Determine the [x, y] coordinate at the center of the cell enclosing the given text.  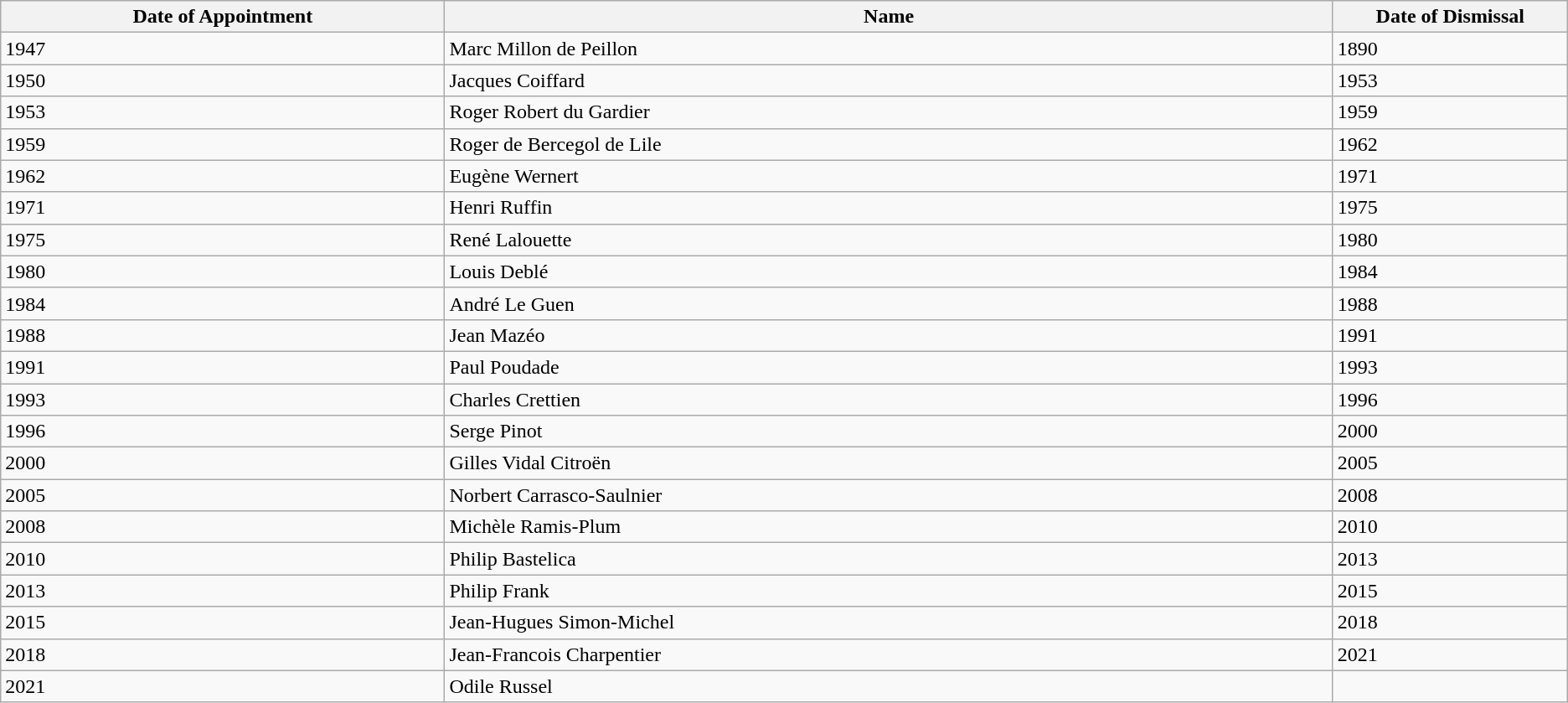
Paul Poudade [889, 367]
Roger de Bercegol de Lile [889, 144]
Eugène Wernert [889, 176]
1890 [1450, 49]
Odile Russel [889, 686]
Philip Bastelica [889, 559]
Norbert Carrasco-Saulnier [889, 495]
1950 [223, 80]
René Lalouette [889, 240]
Jean-Francois Charpentier [889, 654]
Jean Mazéo [889, 335]
Date of Dismissal [1450, 17]
Jacques Coiffard [889, 80]
Roger Robert du Gardier [889, 112]
Gilles Vidal Citroën [889, 463]
Charles Crettien [889, 400]
Louis Deblé [889, 271]
Jean-Hugues Simon-Michel [889, 623]
Marc Millon de Peillon [889, 49]
Philip Frank [889, 591]
Michèle Ramis-Plum [889, 527]
Henri Ruffin [889, 208]
1947 [223, 49]
André Le Guen [889, 303]
Serge Pinot [889, 432]
Date of Appointment [223, 17]
Name [889, 17]
